Return [X, Y] of the center of cell containing provided text 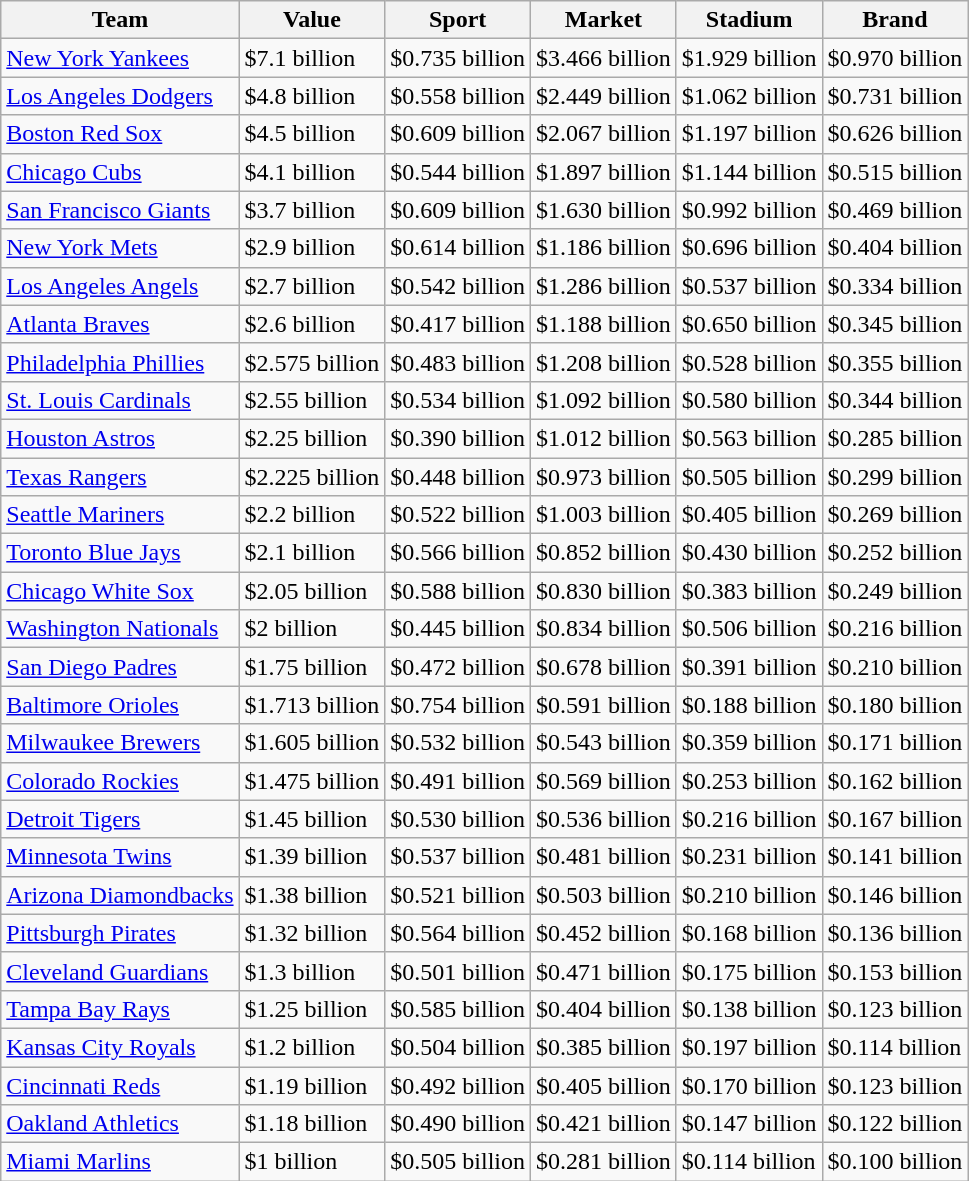
$0.445 billion [458, 629]
$0.521 billion [458, 895]
$1.208 billion [604, 362]
$2.2 billion [312, 515]
$0.359 billion [749, 743]
$1.2 billion [312, 1047]
$3.466 billion [604, 58]
$0.188 billion [749, 705]
Toronto Blue Jays [120, 553]
$0.285 billion [895, 438]
$0.269 billion [895, 515]
$0.585 billion [458, 1009]
$0.852 billion [604, 553]
$0.100 billion [895, 1162]
$0.170 billion [749, 1085]
$0.141 billion [895, 857]
$0.504 billion [458, 1047]
$1.18 billion [312, 1124]
$0.588 billion [458, 591]
$0.566 billion [458, 553]
Sport [458, 20]
Atlanta Braves [120, 324]
$0.344 billion [895, 400]
$1.197 billion [749, 134]
$1.186 billion [604, 248]
$0.735 billion [458, 58]
$0.542 billion [458, 286]
Chicago Cubs [120, 172]
Oakland Athletics [120, 1124]
Detroit Tigers [120, 819]
Texas Rangers [120, 477]
$0.834 billion [604, 629]
$0.168 billion [749, 933]
$2.449 billion [604, 96]
$1.286 billion [604, 286]
$0.383 billion [749, 591]
Stadium [749, 20]
$1.75 billion [312, 667]
$2.225 billion [312, 477]
$0.252 billion [895, 553]
Team [120, 20]
$1.475 billion [312, 781]
$1.713 billion [312, 705]
$0.992 billion [749, 210]
$0.146 billion [895, 895]
$1.605 billion [312, 743]
$0.731 billion [895, 96]
$0.197 billion [749, 1047]
$2.25 billion [312, 438]
$2.067 billion [604, 134]
$0.580 billion [749, 400]
Baltimore Orioles [120, 705]
$2.05 billion [312, 591]
$1.092 billion [604, 400]
$0.536 billion [604, 819]
Washington Nationals [120, 629]
$0.249 billion [895, 591]
Boston Red Sox [120, 134]
$0.421 billion [604, 1124]
$0.614 billion [458, 248]
$1.38 billion [312, 895]
$0.569 billion [604, 781]
$0.696 billion [749, 248]
$1.012 billion [604, 438]
Value [312, 20]
$0.530 billion [458, 819]
Pittsburgh Pirates [120, 933]
$0.491 billion [458, 781]
$2 billion [312, 629]
$1.25 billion [312, 1009]
$4.1 billion [312, 172]
St. Louis Cardinals [120, 400]
$0.147 billion [749, 1124]
Seattle Mariners [120, 515]
$0.299 billion [895, 477]
$0.515 billion [895, 172]
$0.171 billion [895, 743]
$0.506 billion [749, 629]
$1 billion [312, 1162]
Colorado Rockies [120, 781]
$1.45 billion [312, 819]
Arizona Diamondbacks [120, 895]
Cincinnati Reds [120, 1085]
$0.231 billion [749, 857]
$0.448 billion [458, 477]
$0.522 billion [458, 515]
$0.563 billion [749, 438]
$0.391 billion [749, 667]
Cleveland Guardians [120, 971]
$7.1 billion [312, 58]
$0.492 billion [458, 1085]
$0.503 billion [604, 895]
$0.167 billion [895, 819]
$2.1 billion [312, 553]
$0.385 billion [604, 1047]
$0.626 billion [895, 134]
$0.970 billion [895, 58]
$0.650 billion [749, 324]
$0.678 billion [604, 667]
$0.483 billion [458, 362]
$0.390 billion [458, 438]
$0.138 billion [749, 1009]
$0.472 billion [458, 667]
$0.830 billion [604, 591]
San Diego Padres [120, 667]
$0.345 billion [895, 324]
$1.003 billion [604, 515]
$3.7 billion [312, 210]
$0.534 billion [458, 400]
$0.543 billion [604, 743]
$0.528 billion [749, 362]
$2.575 billion [312, 362]
$0.122 billion [895, 1124]
Milwaukee Brewers [120, 743]
Minnesota Twins [120, 857]
$0.281 billion [604, 1162]
$1.897 billion [604, 172]
$0.136 billion [895, 933]
$0.175 billion [749, 971]
$1.39 billion [312, 857]
$0.253 billion [749, 781]
$0.180 billion [895, 705]
New York Mets [120, 248]
$0.532 billion [458, 743]
Philadelphia Phillies [120, 362]
$0.430 billion [749, 553]
Los Angeles Angels [120, 286]
$1.062 billion [749, 96]
$0.452 billion [604, 933]
$0.558 billion [458, 96]
$0.417 billion [458, 324]
$1.929 billion [749, 58]
$0.469 billion [895, 210]
$4.5 billion [312, 134]
$2.9 billion [312, 248]
$2.55 billion [312, 400]
$0.355 billion [895, 362]
$0.591 billion [604, 705]
$1.32 billion [312, 933]
Market [604, 20]
Chicago White Sox [120, 591]
Brand [895, 20]
$1.188 billion [604, 324]
Houston Astros [120, 438]
$2.6 billion [312, 324]
$1.144 billion [749, 172]
$0.501 billion [458, 971]
$0.564 billion [458, 933]
$1.3 billion [312, 971]
Miami Marlins [120, 1162]
$1.630 billion [604, 210]
Kansas City Royals [120, 1047]
San Francisco Giants [120, 210]
Tampa Bay Rays [120, 1009]
$0.544 billion [458, 172]
$0.490 billion [458, 1124]
$2.7 billion [312, 286]
$0.153 billion [895, 971]
New York Yankees [120, 58]
$1.19 billion [312, 1085]
$0.754 billion [458, 705]
Los Angeles Dodgers [120, 96]
$0.471 billion [604, 971]
$0.162 billion [895, 781]
$4.8 billion [312, 96]
$0.973 billion [604, 477]
$0.334 billion [895, 286]
$0.481 billion [604, 857]
